Determine the (x, y) coordinate at the center of the cell enclosing the given text.  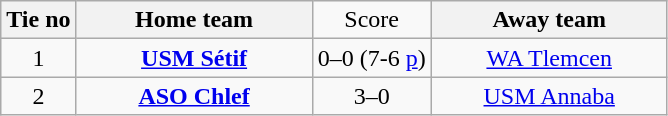
Home team (194, 20)
1 (38, 58)
USM Annaba (549, 96)
ASO Chlef (194, 96)
2 (38, 96)
Away team (549, 20)
0–0 (7-6 p) (372, 58)
Tie no (38, 20)
WA Tlemcen (549, 58)
Score (372, 20)
3–0 (372, 96)
USM Sétif (194, 58)
